Return [X, Y] of the center of cell containing provided text 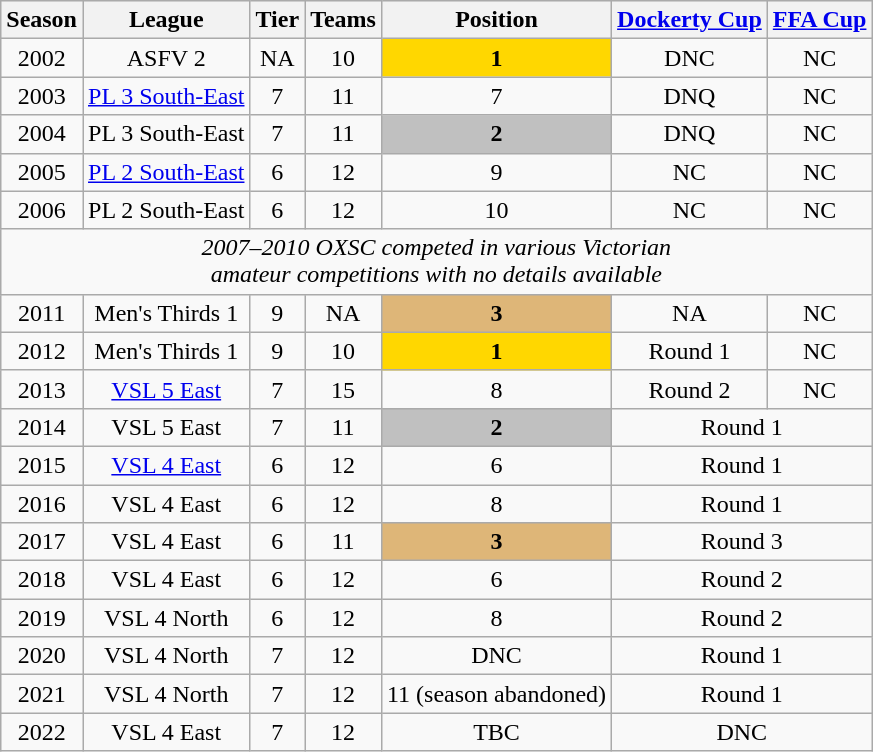
Tier [278, 20]
2016 [42, 503]
2002 [42, 58]
Round 3 [742, 542]
Season [42, 20]
2005 [42, 172]
2007–2010 OXSC competed in various Victorianamateur competitions with no details available [436, 262]
2019 [42, 618]
League [166, 20]
2012 [42, 351]
2004 [42, 134]
2013 [42, 389]
11 (season abandoned) [496, 694]
2022 [42, 732]
TBC [496, 732]
ASFV 2 [166, 58]
2006 [42, 210]
2018 [42, 580]
2021 [42, 694]
2014 [42, 427]
FFA Cup [820, 20]
2017 [42, 542]
2020 [42, 656]
Dockerty Cup [690, 20]
15 [344, 389]
Teams [344, 20]
2011 [42, 313]
2015 [42, 465]
Position [496, 20]
2003 [42, 96]
